Identify which cell holds the provided text, then report its [x, y] central coordinate. 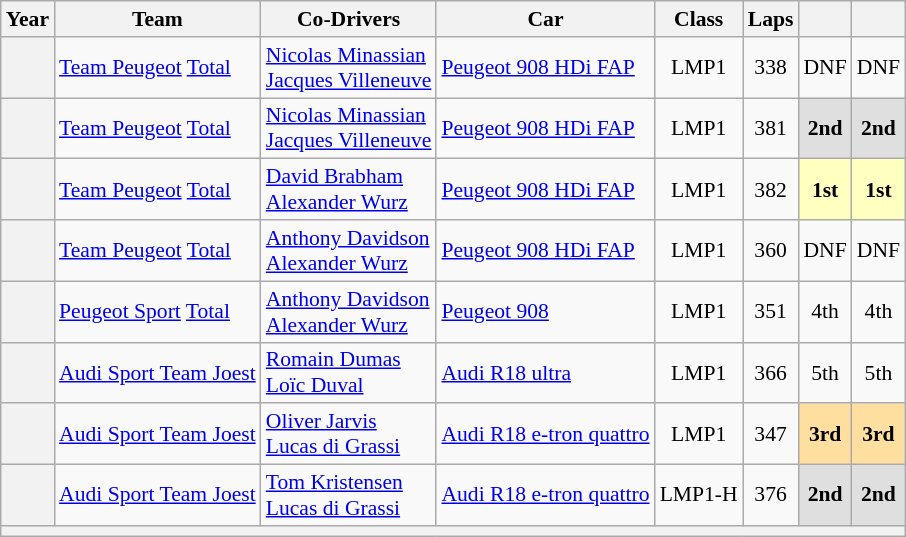
Oliver Jarvis Lucas di Grassi [349, 434]
Car [545, 19]
Class [699, 19]
Romain Dumas Loïc Duval [349, 372]
351 [771, 312]
376 [771, 496]
347 [771, 434]
360 [771, 250]
David Brabham Alexander Wurz [349, 190]
Peugeot 908 [545, 312]
Laps [771, 19]
Team [158, 19]
381 [771, 128]
382 [771, 190]
338 [771, 68]
Tom Kristensen Lucas di Grassi [349, 496]
366 [771, 372]
Year [28, 19]
LMP1-H [699, 496]
Peugeot Sport Total [158, 312]
Audi R18 ultra [545, 372]
Co-Drivers [349, 19]
